Determine the (X, Y) coordinate at the center of the cell enclosing the given text.  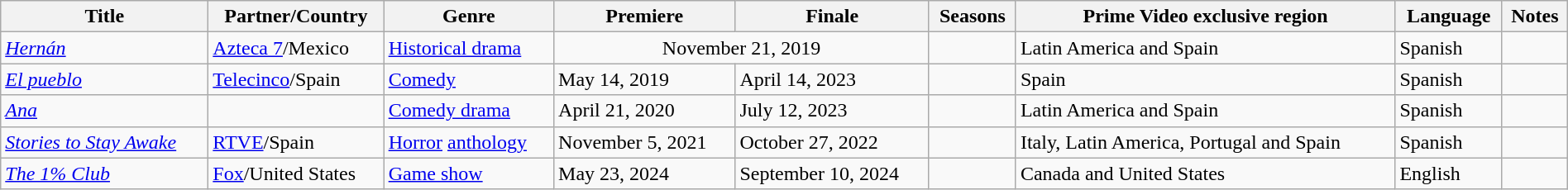
Hernán (104, 48)
Spain (1206, 79)
November 5, 2021 (645, 142)
El pueblo (104, 79)
September 10, 2024 (832, 173)
July 12, 2023 (832, 111)
Prime Video exclusive region (1206, 17)
Notes (1535, 17)
English (1449, 173)
Stories to Stay Awake (104, 142)
Canada and United States (1206, 173)
Genre (468, 17)
Language (1449, 17)
Comedy drama (468, 111)
October 27, 2022 (832, 142)
Ana (104, 111)
Fox/United States (296, 173)
Telecinco/Spain (296, 79)
November 21, 2019 (742, 48)
Game show (468, 173)
Italy, Latin America, Portugal and Spain (1206, 142)
Comedy (468, 79)
Historical drama (468, 48)
Premiere (645, 17)
April 14, 2023 (832, 79)
Horror anthology (468, 142)
Azteca 7/Mexico (296, 48)
Finale (832, 17)
Partner/Country (296, 17)
RTVE/Spain (296, 142)
The 1% Club (104, 173)
May 23, 2024 (645, 173)
Title (104, 17)
Seasons (973, 17)
April 21, 2020 (645, 111)
May 14, 2019 (645, 79)
